Identify which cell holds the provided text, then report its (x, y) central coordinate. 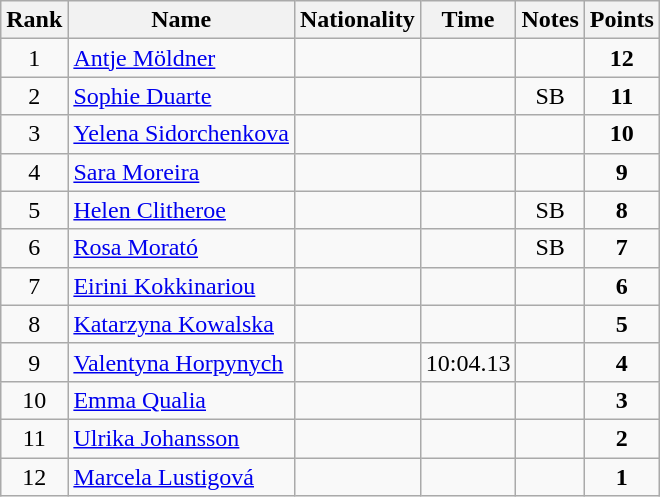
Antje Möldner (182, 58)
Helen Clitheroe (182, 210)
Sophie Duarte (182, 96)
Yelena Sidorchenkova (182, 134)
Nationality (357, 20)
Rosa Morató (182, 248)
Time (468, 20)
Eirini Kokkinariou (182, 286)
Name (182, 20)
Marcela Lustigová (182, 477)
Points (622, 20)
Valentyna Horpynych (182, 362)
Sara Moreira (182, 172)
10:04.13 (468, 362)
Emma Qualia (182, 400)
Rank (34, 20)
Notes (550, 20)
Ulrika Johansson (182, 438)
Katarzyna Kowalska (182, 324)
